Return the [X, Y] coordinate for the center point of the cell that contains the specified text.  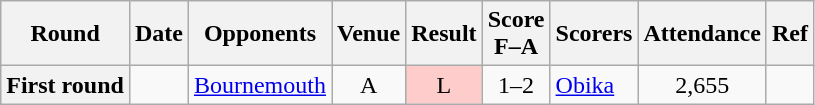
Opponents [260, 34]
1–2 [516, 85]
First round [66, 85]
Ref [790, 34]
Obika [594, 85]
Round [66, 34]
Result [444, 34]
Date [158, 34]
Attendance [702, 34]
ScoreF–A [516, 34]
2,655 [702, 85]
Venue [369, 34]
L [444, 85]
Bournemouth [260, 85]
Scorers [594, 34]
A [369, 85]
